Provide the (X, Y) coordinate of the cell's center where the given text is located.  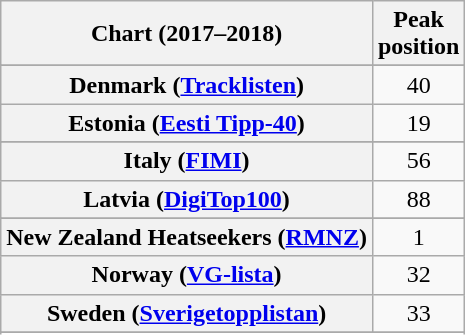
Italy (FIMI) (187, 161)
Sweden (Sverigetopplistan) (187, 313)
New Zealand Heatseekers (RMNZ) (187, 237)
Peak position (418, 34)
Norway (VG-lista) (187, 275)
Estonia (Eesti Tipp-40) (187, 123)
32 (418, 275)
56 (418, 161)
40 (418, 85)
33 (418, 313)
19 (418, 123)
Denmark (Tracklisten) (187, 85)
88 (418, 199)
Chart (2017–2018) (187, 34)
Latvia (DigiTop100) (187, 199)
1 (418, 237)
